Capture the cell that displays the provided text and extract its [X, Y] central coordinate. 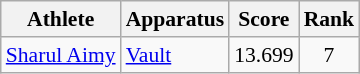
13.699 [264, 55]
Apparatus [175, 19]
Sharul Aimy [61, 55]
Vault [175, 55]
Score [264, 19]
Athlete [61, 19]
7 [330, 55]
Rank [330, 19]
